Capture the cell that displays the provided text and extract its (x, y) central coordinate. 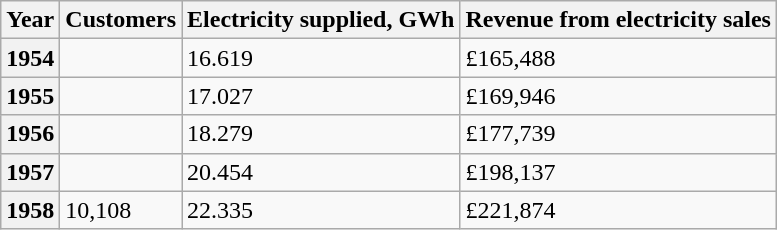
Revenue from electricity sales (618, 20)
10,108 (121, 210)
16.619 (321, 58)
£177,739 (618, 134)
1954 (30, 58)
1956 (30, 134)
£169,946 (618, 96)
£221,874 (618, 210)
1955 (30, 96)
Customers (121, 20)
22.335 (321, 210)
1957 (30, 172)
18.279 (321, 134)
17.027 (321, 96)
£198,137 (618, 172)
£165,488 (618, 58)
1958 (30, 210)
20.454 (321, 172)
Year (30, 20)
Electricity supplied, GWh (321, 20)
